Determine the [X, Y] coordinate at the center of the cell enclosing the given text.  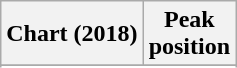
Chart (2018) [72, 34]
Peak position [189, 34]
